Scan for the cell matching the given text and deliver its [x, y] coordinate at center. 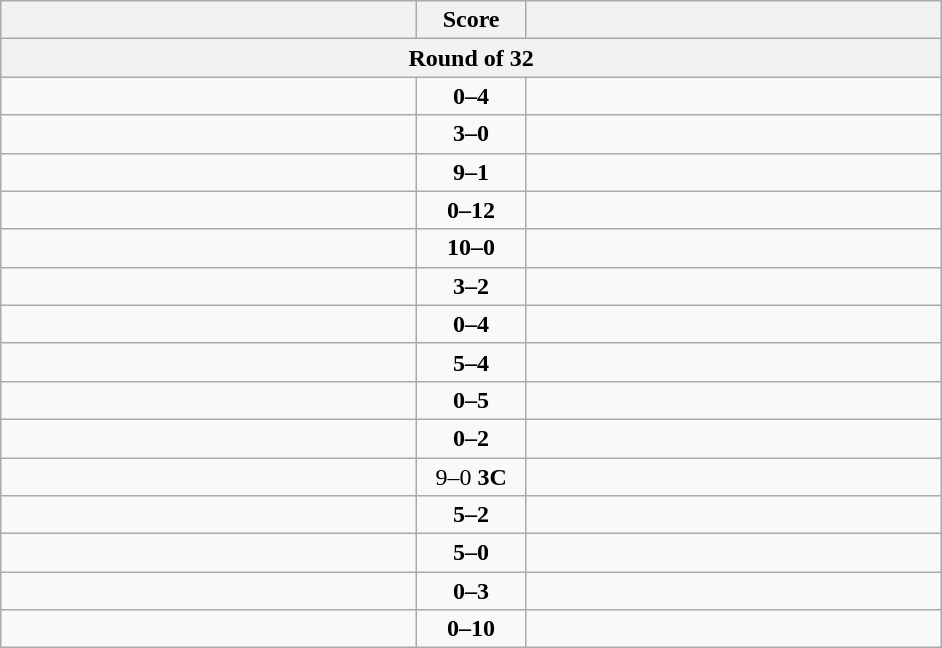
0–5 [472, 400]
Round of 32 [472, 58]
3–2 [472, 286]
5–0 [472, 553]
Score [472, 20]
0–3 [472, 591]
5–2 [472, 515]
0–12 [472, 210]
3–0 [472, 134]
0–10 [472, 629]
10–0 [472, 248]
5–4 [472, 362]
0–2 [472, 438]
9–1 [472, 172]
9–0 3C [472, 477]
